Pinpoint the cell where the given text exists, returning its (X, Y) midpoint coordinate. 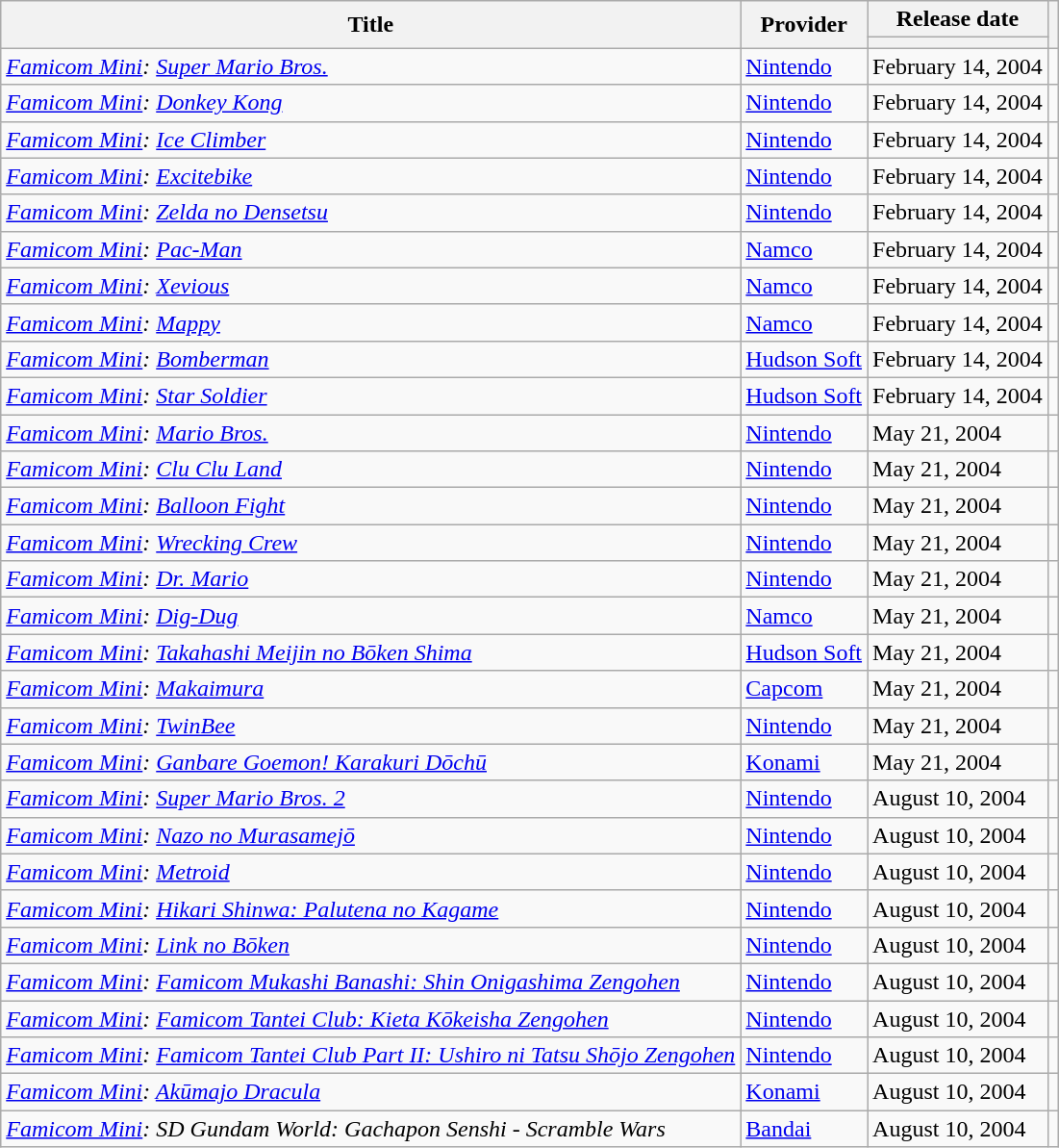
Capcom (804, 689)
Famicom Mini: Super Mario Bros. 2 (371, 799)
Famicom Mini: SD Gundam World: Gachapon Senshi - Scramble Wars (371, 1129)
Provider (804, 25)
Famicom Mini: Xevious (371, 286)
Famicom Mini: Takahashi Meijin no Bōken Shima (371, 652)
Famicom Mini: Wrecking Crew (371, 543)
Famicom Mini: Donkey Kong (371, 103)
Famicom Mini: Clu Clu Land (371, 470)
Famicom Mini: Famicom Tantei Club Part II: Ushiro ni Tatsu Shōjo Zengohen (371, 1056)
Famicom Mini: Mario Bros. (371, 432)
Famicom Mini: Makaimura (371, 689)
Famicom Mini: Link no Bōken (371, 945)
Famicom Mini: Pac-Man (371, 249)
Famicom Mini: Metroid (371, 872)
Famicom Mini: Hikari Shinwa: Palutena no Kagame (371, 908)
Title (371, 25)
Famicom Mini: Akūmajo Dracula (371, 1092)
Bandai (804, 1129)
Famicom Mini: Bomberman (371, 359)
Release date (958, 19)
Famicom Mini: Excitebike (371, 176)
Famicom Mini: Zelda no Densetsu (371, 213)
Famicom Mini: Ice Climber (371, 140)
Famicom Mini: TwinBee (371, 726)
Famicom Mini: Mappy (371, 322)
Famicom Mini: Nazo no Murasamejō (371, 835)
Famicom Mini: Star Soldier (371, 395)
Famicom Mini: Famicom Mukashi Banashi: Shin Onigashima Zengohen (371, 982)
Famicom Mini: Balloon Fight (371, 506)
Famicom Mini: Ganbare Goemon! Karakuri Dōchū (371, 762)
Famicom Mini: Super Mario Bros. (371, 66)
Famicom Mini: Famicom Tantei Club: Kieta Kōkeisha Zengohen (371, 1019)
Famicom Mini: Dig-Dug (371, 616)
Famicom Mini: Dr. Mario (371, 579)
